Locate the cell with the specified text and output its [X, Y] center coordinate. 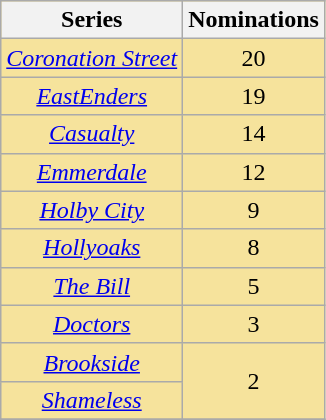
Emmerdale [92, 172]
Brookside [92, 362]
3 [254, 324]
12 [254, 172]
8 [254, 248]
Series [92, 20]
Hollyoaks [92, 248]
Doctors [92, 324]
Nominations [254, 20]
Casualty [92, 134]
14 [254, 134]
2 [254, 381]
19 [254, 96]
The Bill [92, 286]
5 [254, 286]
9 [254, 210]
Shameless [92, 400]
EastEnders [92, 96]
Coronation Street [92, 58]
Holby City [92, 210]
20 [254, 58]
